Return [X, Y] of the center of cell containing provided text 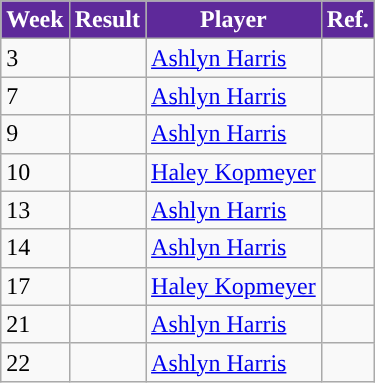
7 [35, 96]
21 [35, 324]
3 [35, 58]
10 [35, 172]
13 [35, 210]
22 [35, 362]
14 [35, 248]
17 [35, 286]
Ref. [348, 20]
9 [35, 134]
Result [107, 20]
Week [35, 20]
Player [234, 20]
